Extract the (x, y) coordinate from the center of the cell holding the provided text.  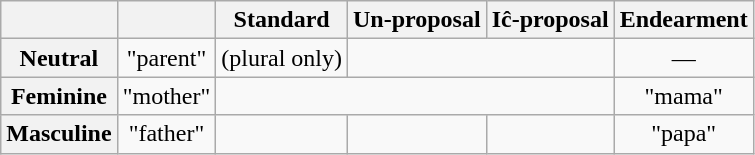
Feminine (59, 96)
Neutral (59, 58)
Iĉ-proposal (550, 20)
"mother" (166, 96)
— (684, 58)
Endearment (684, 20)
(plural only) (282, 58)
Standard (282, 20)
Un-proposal (416, 20)
Masculine (59, 134)
"mama" (684, 96)
"parent" (166, 58)
"papa" (684, 134)
"father" (166, 134)
